For the text-containing cell, return its midpoint in [X, Y] coordinate format. 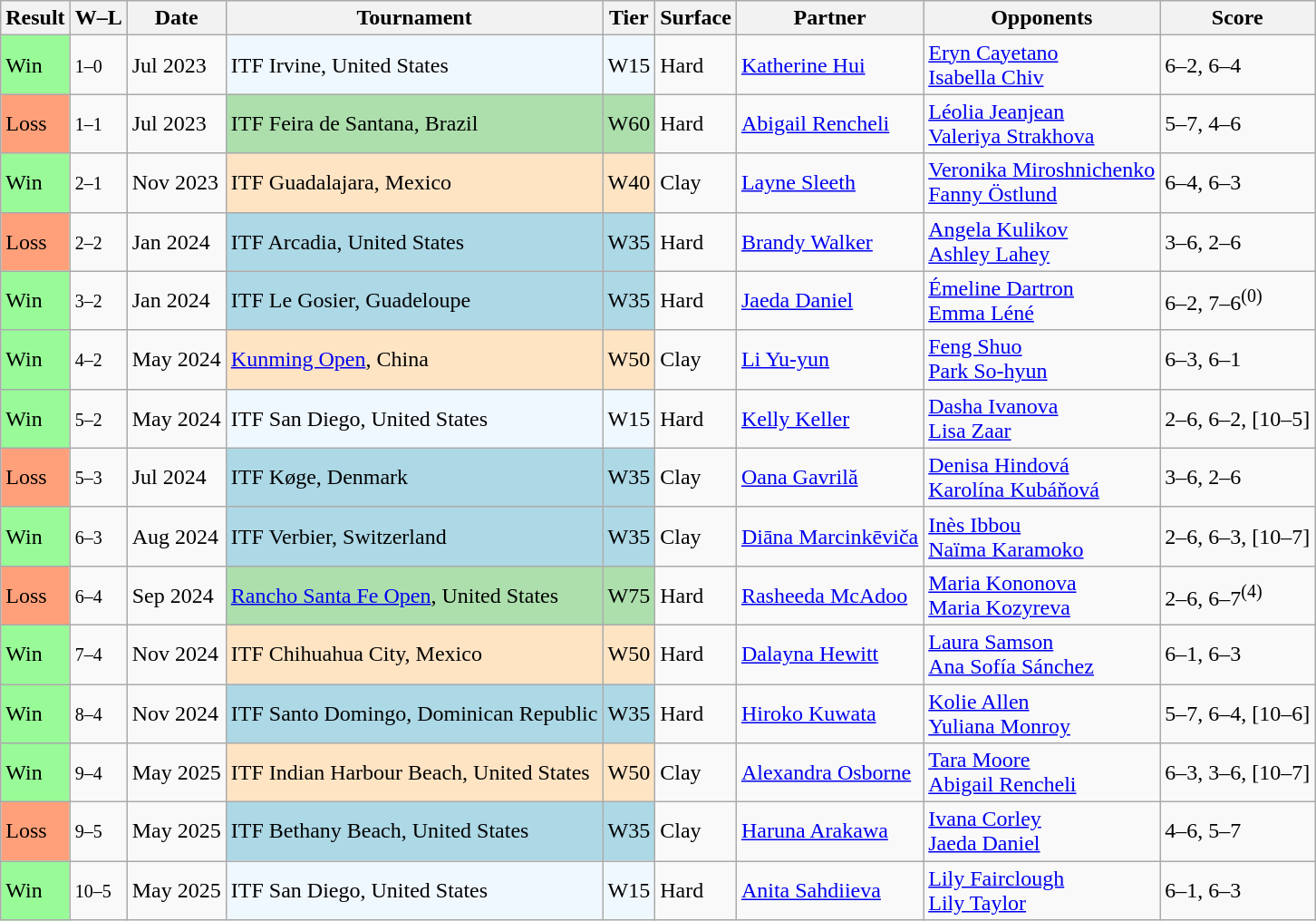
Maria Kononova Maria Kozyreva [1042, 595]
Angela Kulikov Ashley Lahey [1042, 241]
Alexandra Osborne [829, 772]
Denisa Hindová Karolína Kubáňová [1042, 477]
Li Yu-yun [829, 359]
ITF Santo Domingo, Dominican Republic [414, 713]
Haruna Arakawa [829, 832]
Abigail Rencheli [829, 123]
Diāna Marcinkēviča [829, 537]
Opponents [1042, 18]
Tara Moore Abigail Rencheli [1042, 772]
1–0 [98, 65]
Partner [829, 18]
3–2 [98, 301]
Sep 2024 [176, 595]
2–1 [98, 183]
W40 [629, 183]
2–6, 6–2, [10–5] [1238, 419]
Jul 2024 [176, 477]
Brandy Walker [829, 241]
Léolia Jeanjean Valeriya Strakhova [1042, 123]
Rasheeda McAdoo [829, 595]
10–5 [98, 890]
Veronika Miroshnichenko Fanny Östlund [1042, 183]
8–4 [98, 713]
6–2, 7–6(0) [1238, 301]
6–4 [98, 595]
Dasha Ivanova Lisa Zaar [1042, 419]
Katherine Hui [829, 65]
5–3 [98, 477]
6–3, 3–6, [10–7] [1238, 772]
5–7, 4–6 [1238, 123]
Eryn Cayetano Isabella Chiv [1042, 65]
ITF Verbier, Switzerland [414, 537]
5–2 [98, 419]
ITF Køge, Denmark [414, 477]
Ivana Corley Jaeda Daniel [1042, 832]
Feng Shuo Park So-hyun [1042, 359]
W60 [629, 123]
ITF Chihuahua City, Mexico [414, 654]
ITF Feira de Santana, Brazil [414, 123]
Kolie Allen Yuliana Monroy [1042, 713]
4–6, 5–7 [1238, 832]
Oana Gavrilă [829, 477]
Tier [629, 18]
6–4, 6–3 [1238, 183]
2–6, 6–7(4) [1238, 595]
W–L [98, 18]
2–2 [98, 241]
Result [35, 18]
ITF Bethany Beach, United States [414, 832]
Date [176, 18]
4–2 [98, 359]
Kunming Open, China [414, 359]
7–4 [98, 654]
6–2, 6–4 [1238, 65]
9–5 [98, 832]
ITF Arcadia, United States [414, 241]
Nov 2023 [176, 183]
ITF Irvine, United States [414, 65]
Lily Fairclough Lily Taylor [1042, 890]
Jaeda Daniel [829, 301]
Surface [696, 18]
1–1 [98, 123]
Hiroko Kuwata [829, 713]
ITF Guadalajara, Mexico [414, 183]
Laura Samson Ana Sofía Sánchez [1042, 654]
Émeline Dartron Emma Léné [1042, 301]
ITF Indian Harbour Beach, United States [414, 772]
Tournament [414, 18]
9–4 [98, 772]
6–3, 6–1 [1238, 359]
Aug 2024 [176, 537]
W75 [629, 595]
5–7, 6–4, [10–6] [1238, 713]
ITF Le Gosier, Guadeloupe [414, 301]
Kelly Keller [829, 419]
Score [1238, 18]
Anita Sahdiieva [829, 890]
Rancho Santa Fe Open, United States [414, 595]
2–6, 6–3, [10–7] [1238, 537]
6–3 [98, 537]
Dalayna Hewitt [829, 654]
Inès Ibbou Naïma Karamoko [1042, 537]
Layne Sleeth [829, 183]
